Scan for the cell matching the given text and deliver its (x, y) coordinate at center. 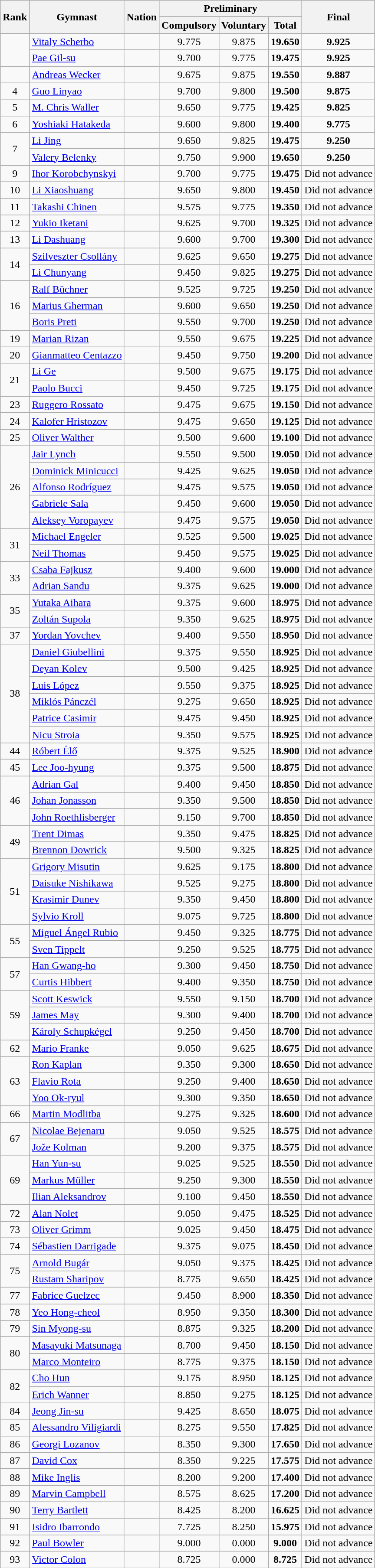
Nicolae Bejenaru (77, 1131)
18.475 (286, 1229)
19.150 (286, 404)
17.825 (286, 1428)
72 (15, 1213)
Sven Tippelt (77, 949)
Daniel Giubellini (77, 652)
Li Ge (77, 372)
51 (15, 891)
74 (15, 1246)
Marvin Campbell (77, 1493)
10 (15, 190)
20 (15, 355)
8.700 (189, 1345)
18.950 (286, 636)
Trent Dimas (77, 834)
Preliminary (231, 9)
Ruggero Rossato (77, 404)
Károly Schupkégel (77, 1032)
Miguel Ángel Rubio (77, 932)
9.900 (243, 157)
6 (15, 124)
Compulsory (189, 25)
8.650 (243, 1411)
18.900 (286, 751)
Alfonso Rodríguez (77, 487)
8.250 (243, 1526)
Boris Preti (77, 322)
Gymnast (77, 17)
79 (15, 1329)
Brennon Dowrick (77, 850)
Curtis Hibbert (77, 982)
Krasimir Dunev (77, 900)
Ilian Aleksandrov (77, 1196)
9 (15, 173)
9.225 (243, 1460)
19.100 (286, 437)
8.575 (189, 1493)
21 (15, 380)
18.450 (286, 1246)
19 (15, 339)
7 (15, 149)
55 (15, 941)
Oliver Walther (77, 437)
Grigory Misutin (77, 867)
Yordan Yovchev (77, 636)
Róbert Élő (77, 751)
Li Xiaoshuang (77, 190)
9.100 (189, 1196)
Nicu Stroia (77, 735)
8.425 (189, 1510)
Rustam Sharipov (77, 1279)
19.300 (286, 240)
Ron Kaplan (77, 1065)
24 (15, 421)
Terry Bartlett (77, 1510)
Yoo Ok-ryul (77, 1098)
90 (15, 1510)
Szilveszter Csollány (77, 256)
Yutaka Aihara (77, 603)
Fabrice Guelzec (77, 1296)
Scott Keswick (77, 998)
33 (15, 578)
Cho Hun (77, 1378)
49 (15, 842)
46 (15, 801)
Li Jing (77, 140)
Mario Franke (77, 1048)
8.875 (189, 1329)
Lee Joo-hyung (77, 768)
Patrice Casimir (77, 718)
12 (15, 223)
Total (286, 25)
19.325 (286, 223)
Guo Linyao (77, 91)
18.300 (286, 1312)
93 (15, 1560)
Ihor Korobchynskyi (77, 173)
38 (15, 693)
Martin Modlitba (77, 1114)
Deyan Kolev (77, 668)
Oliver Grimm (77, 1229)
92 (15, 1543)
19.225 (286, 339)
Georgi Lozanov (77, 1444)
Csaba Fajkusz (77, 570)
Han Yun-su (77, 1164)
23 (15, 404)
5 (15, 108)
Kalofer Hristozov (77, 421)
86 (15, 1444)
8.850 (189, 1395)
M. Chris Waller (77, 108)
77 (15, 1296)
Michael Engeler (77, 537)
19.450 (286, 190)
18.525 (286, 1213)
James May (77, 1015)
4 (15, 91)
85 (15, 1428)
Mike Inglis (77, 1477)
82 (15, 1386)
Takashi Chinen (77, 207)
Aleksey Voropayev (77, 520)
17.200 (286, 1493)
18.075 (286, 1411)
18.875 (286, 768)
Masayuki Matsunaga (77, 1345)
57 (15, 974)
Jair Lynch (77, 454)
Andreas Wecker (77, 75)
14 (15, 264)
Marius Gherman (77, 306)
44 (15, 751)
16.625 (286, 1510)
Neil Thomas (77, 553)
Pae Gil-su (77, 58)
Luis López (77, 685)
17.650 (286, 1444)
Alan Nolet (77, 1213)
8.625 (243, 1493)
Sylvio Kroll (77, 916)
8.900 (243, 1296)
15.975 (286, 1526)
Li Chunyang (77, 273)
18.200 (286, 1329)
Adrian Gal (77, 784)
Victor Colon (77, 1560)
Alessandro Viligiardi (77, 1428)
17.575 (286, 1460)
11 (15, 207)
91 (15, 1526)
67 (15, 1139)
84 (15, 1411)
Daisuke Nishikawa (77, 883)
78 (15, 1312)
Jože Kolman (77, 1147)
66 (15, 1114)
Marco Monteiro (77, 1362)
37 (15, 636)
89 (15, 1493)
69 (15, 1180)
25 (15, 437)
John Roethlisberger (77, 817)
59 (15, 1015)
19.200 (286, 355)
Johan Jonasson (77, 801)
Dominick Minicucci (77, 470)
Ralf Büchner (77, 289)
18.350 (286, 1296)
Vitaly Scherbo (77, 42)
19.350 (286, 207)
Yeo Hong-cheol (77, 1312)
Marian Rizan (77, 339)
Isidro Ibarrondo (77, 1526)
Yukio Iketani (77, 223)
Miklós Pánczél (77, 701)
Zoltán Supola (77, 619)
13 (15, 240)
Li Dashuang (77, 240)
19.425 (286, 108)
19.400 (286, 124)
Valery Belenky (77, 157)
Adrian Sandu (77, 586)
80 (15, 1353)
62 (15, 1048)
19.500 (286, 91)
Sin Myong-su (77, 1329)
Rank (15, 17)
Final (339, 17)
73 (15, 1229)
7.725 (189, 1526)
Gabriele Sala (77, 504)
Markus Müller (77, 1180)
88 (15, 1477)
35 (15, 611)
Gianmatteo Centazzo (77, 355)
Arnold Bugár (77, 1263)
75 (15, 1271)
17.400 (286, 1477)
19.125 (286, 421)
Paolo Bucci (77, 388)
Paul Bowler (77, 1543)
9.887 (339, 75)
Flavio Rota (77, 1081)
Han Gwang-ho (77, 965)
Yoshiaki Hatakeda (77, 124)
Jeong Jin-su (77, 1411)
18.600 (286, 1114)
8.275 (189, 1428)
26 (15, 487)
31 (15, 545)
19.550 (286, 75)
16 (15, 306)
Nation (141, 17)
Voluntary (243, 25)
Erich Wanner (77, 1395)
63 (15, 1081)
Sébastien Darrigade (77, 1246)
18.675 (286, 1048)
45 (15, 768)
David Cox (77, 1460)
87 (15, 1460)
